Extract the (X, Y) coordinate from the center of the cell holding the provided text.  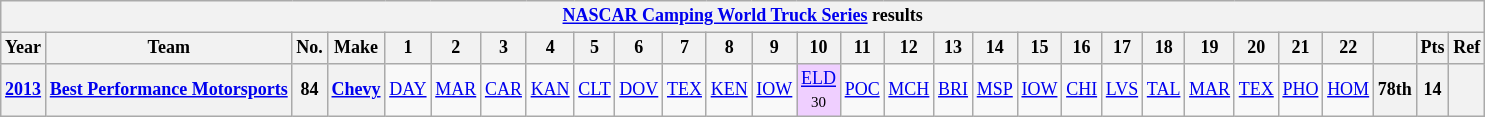
11 (862, 48)
5 (594, 48)
HOM (1348, 90)
22 (1348, 48)
KEN (729, 90)
4 (550, 48)
MSP (994, 90)
LVS (1122, 90)
9 (774, 48)
Ref (1467, 48)
CLT (594, 90)
16 (1082, 48)
2013 (24, 90)
8 (729, 48)
Chevy (356, 90)
BRI (954, 90)
20 (1256, 48)
TAL (1164, 90)
NASCAR Camping World Truck Series results (743, 16)
KAN (550, 90)
PHO (1300, 90)
Best Performance Motorsports (168, 90)
10 (819, 48)
Year (24, 48)
Team (168, 48)
84 (310, 90)
CHI (1082, 90)
DOV (639, 90)
17 (1122, 48)
2 (456, 48)
CAR (504, 90)
13 (954, 48)
1 (408, 48)
DAY (408, 90)
12 (909, 48)
21 (1300, 48)
ELD30 (819, 90)
15 (1040, 48)
18 (1164, 48)
6 (639, 48)
19 (1210, 48)
No. (310, 48)
MCH (909, 90)
78th (1394, 90)
3 (504, 48)
Make (356, 48)
Pts (1432, 48)
7 (685, 48)
POC (862, 90)
